Output the (x, y) coordinate of the center of the cell containing the given text.  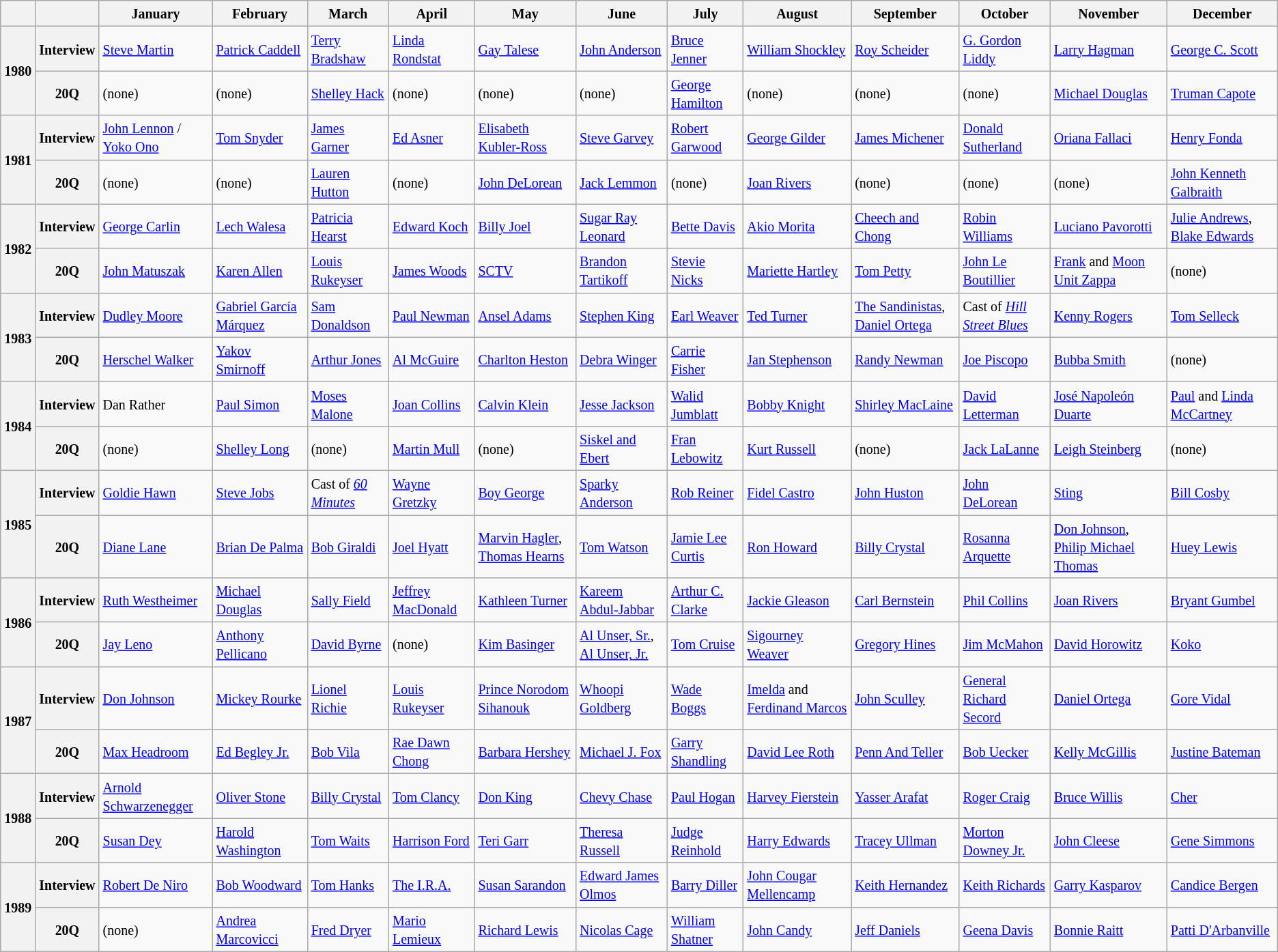
Jan Stephenson (797, 359)
Dudley Moore (156, 315)
Larry Hagman (1109, 49)
Joel Hyatt (431, 546)
Jack LaLanne (1005, 448)
Jesse Jackson (622, 404)
Barbara Hershey (526, 752)
Leigh Steinberg (1109, 448)
Imelda and Ferdinand Marcos (797, 698)
Richard Lewis (526, 929)
Luciano Pavorotti (1109, 227)
George C. Scott (1222, 49)
Phil Collins (1005, 601)
William Shockley (797, 49)
Jim McMahon (1005, 644)
Whoopi Goldberg (622, 698)
Harrison Ford (431, 841)
Judge Reinhold (705, 841)
Shirley MacLaine (905, 404)
James Woods (431, 270)
Sigourney Weaver (797, 644)
Jeff Daniels (905, 929)
1984 (18, 426)
Morton Downey Jr. (1005, 841)
Terry Bradshaw (348, 49)
February (259, 14)
Keith Richards (1005, 884)
Ed Begley Jr. (259, 752)
Fidel Castro (797, 493)
Kenny Rogers (1109, 315)
Yasser Arafat (905, 796)
Chevy Chase (622, 796)
Fran Lebowitz (705, 448)
Bruce Jenner (705, 49)
Prince Norodom Sihanouk (526, 698)
Charlton Heston (526, 359)
November (1109, 14)
Teri Garr (526, 841)
Brian De Palma (259, 546)
August (797, 14)
Theresa Russell (622, 841)
1985 (18, 524)
1988 (18, 818)
Rae Dawn Chong (431, 752)
Kareem Abdul-Jabbar (622, 601)
September (905, 14)
Mario Lemieux (431, 929)
Siskel and Ebert (622, 448)
Steve Garvey (622, 138)
Al McGuire (431, 359)
Geena Davis (1005, 929)
Nicolas Cage (622, 929)
Daniel Ortega (1109, 698)
Rosanna Arquette (1005, 546)
July (705, 14)
1989 (18, 907)
Moses Malone (348, 404)
Bob Uecker (1005, 752)
Ted Turner (797, 315)
Candice Bergen (1222, 884)
Susan Sarandon (526, 884)
Harold Washington (259, 841)
Cheech and Chong (905, 227)
David Lee Roth (797, 752)
Diane Lane (156, 546)
Yakov Smirnoff (259, 359)
Don Johnson (156, 698)
Harvey Fierstein (797, 796)
David Byrne (348, 644)
Julie Andrews, Blake Edwards (1222, 227)
Edward Koch (431, 227)
Bubba Smith (1109, 359)
March (348, 14)
Calvin Klein (526, 404)
Truman Capote (1222, 93)
Stephen King (622, 315)
Lech Walesa (259, 227)
Robert Garwood (705, 138)
Michael J. Fox (622, 752)
Bob Woodward (259, 884)
Carl Bernstein (905, 601)
Carrie Fisher (705, 359)
Keith Hernandez (905, 884)
Karen Allen (259, 270)
Don Johnson, Philip Michael Thomas (1109, 546)
Garry Kasparov (1109, 884)
John Lennon / Yoko Ono (156, 138)
Justine Bateman (1222, 752)
Jack Lemmon (622, 182)
David Horowitz (1109, 644)
Brandon Tartikoff (622, 270)
Goldie Hawn (156, 493)
Kim Basinger (526, 644)
Tom Waits (348, 841)
Wayne Gretzky (431, 493)
Debra Winger (622, 359)
Barry Diller (705, 884)
Susan Dey (156, 841)
Oriana Fallaci (1109, 138)
SCTV (526, 270)
John Cleese (1109, 841)
June (622, 14)
Bette Davis (705, 227)
Herschel Walker (156, 359)
Robert De Niro (156, 884)
Al Unser, Sr., Al Unser, Jr. (622, 644)
Gay Talese (526, 49)
Arnold Schwarzenegger (156, 796)
Joe Piscopo (1005, 359)
Henry Fonda (1222, 138)
The Sandinistas, Daniel Ortega (905, 315)
General Richard Secord (1005, 698)
Oliver Stone (259, 796)
Gore Vidal (1222, 698)
Bill Cosby (1222, 493)
Tom Watson (622, 546)
Tracey Ullman (905, 841)
Max Headroom (156, 752)
Akio Morita (797, 227)
Patti D'Arbanville (1222, 929)
Gene Simmons (1222, 841)
Frank and Moon Unit Zappa (1109, 270)
Martin Mull (431, 448)
Linda Rondstat (431, 49)
Edward James Olmos (622, 884)
Tom Selleck (1222, 315)
G. Gordon Liddy (1005, 49)
John Le Boutillier (1005, 270)
Bonnie Raitt (1109, 929)
Paul Simon (259, 404)
Bobby Knight (797, 404)
Stevie Nicks (705, 270)
Cast of 60 Minutes (348, 493)
Jay Leno (156, 644)
José Napoleón Duarte (1109, 404)
Penn And Teller (905, 752)
John Huston (905, 493)
George Hamilton (705, 93)
Gregory Hines (905, 644)
Garry Shandling (705, 752)
Jackie Gleason (797, 601)
Sugar Ray Leonard (622, 227)
Tom Cruise (705, 644)
Wade Boggs (705, 698)
Paul and Linda McCartney (1222, 404)
Gabriel García Márquez (259, 315)
Tom Clancy (431, 796)
Steve Jobs (259, 493)
John Cougar Mellencamp (797, 884)
Patricia Hearst (348, 227)
Randy Newman (905, 359)
Arthur C. Clarke (705, 601)
October (1005, 14)
Elisabeth Kubler-Ross (526, 138)
The I.R.A. (431, 884)
Dan Rather (156, 404)
Sparky Anderson (622, 493)
1980 (18, 71)
Sally Field (348, 601)
Boy George (526, 493)
1982 (18, 248)
Cast of Hill Street Blues (1005, 315)
January (156, 14)
Sting (1109, 493)
1983 (18, 337)
Kathleen Turner (526, 601)
Jamie Lee Curtis (705, 546)
William Shatner (705, 929)
Mariette Hartley (797, 270)
Bob Vila (348, 752)
James Garner (348, 138)
Bryant Gumbel (1222, 601)
May (526, 14)
Roy Scheider (905, 49)
Arthur Jones (348, 359)
Patrick Caddell (259, 49)
Shelley Long (259, 448)
Robin Williams (1005, 227)
Earl Weaver (705, 315)
Roger Craig (1005, 796)
Billy Joel (526, 227)
Ansel Adams (526, 315)
John Sculley (905, 698)
Paul Newman (431, 315)
Ed Asner (431, 138)
1986 (18, 622)
Tom Petty (905, 270)
George Gilder (797, 138)
John Kenneth Galbraith (1222, 182)
Lionel Richie (348, 698)
Paul Hogan (705, 796)
Walid Jumblatt (705, 404)
John Matuszak (156, 270)
Tom Hanks (348, 884)
Koko (1222, 644)
Fred Dryer (348, 929)
Bob Giraldi (348, 546)
Kelly McGillis (1109, 752)
Lauren Hutton (348, 182)
Donald Sutherland (1005, 138)
Andrea Marcovicci (259, 929)
John Anderson (622, 49)
Ron Howard (797, 546)
April (431, 14)
1981 (18, 160)
Huey Lewis (1222, 546)
Shelley Hack (348, 93)
Mickey Rourke (259, 698)
David Letterman (1005, 404)
Bruce Willis (1109, 796)
Steve Martin (156, 49)
Kurt Russell (797, 448)
Anthony Pellicano (259, 644)
James Michener (905, 138)
Jeffrey MacDonald (431, 601)
John Candy (797, 929)
Joan Collins (431, 404)
Sam Donaldson (348, 315)
Harry Edwards (797, 841)
Cher (1222, 796)
Tom Snyder (259, 138)
December (1222, 14)
Rob Reiner (705, 493)
Marvin Hagler, Thomas Hearns (526, 546)
George Carlin (156, 227)
1987 (18, 721)
Don King (526, 796)
Ruth Westheimer (156, 601)
